Find where the given text appears and provide that cell's center as [x, y] coordinate. 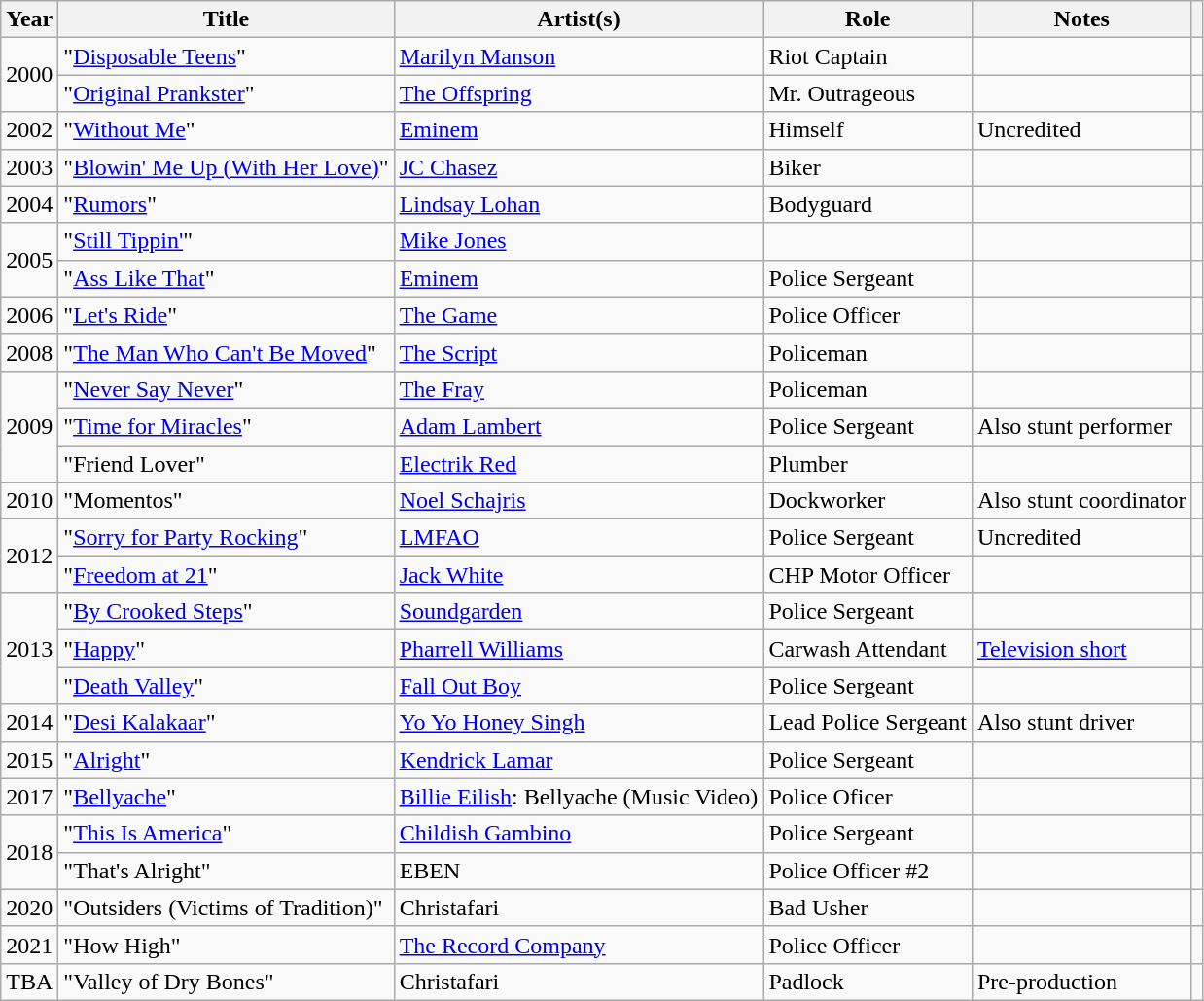
Year [29, 19]
The Fray [579, 389]
"Sorry for Party Rocking" [226, 538]
"Freedom at 21" [226, 575]
Kendrick Lamar [579, 760]
2021 [29, 945]
Bad Usher [868, 908]
2010 [29, 501]
Marilyn Manson [579, 56]
Mike Jones [579, 241]
"Let's Ride" [226, 315]
Electrik Red [579, 464]
2002 [29, 130]
Television short [1081, 649]
The Script [579, 352]
Dockworker [868, 501]
Childish Gambino [579, 834]
Soundgarden [579, 612]
Police Oficer [868, 797]
2015 [29, 760]
The Game [579, 315]
"Never Say Never" [226, 389]
"Outsiders (Victims of Tradition)" [226, 908]
Pre-production [1081, 982]
Police Officer #2 [868, 871]
JC Chasez [579, 167]
Role [868, 19]
Carwash Attendant [868, 649]
Padlock [868, 982]
2006 [29, 315]
Yo Yo Honey Singh [579, 723]
"Blowin' Me Up (With Her Love)" [226, 167]
CHP Motor Officer [868, 575]
"Time for Miracles" [226, 426]
Adam Lambert [579, 426]
2012 [29, 556]
TBA [29, 982]
"Bellyache" [226, 797]
Also stunt coordinator [1081, 501]
2005 [29, 260]
Bodyguard [868, 204]
2020 [29, 908]
"Momentos" [226, 501]
Riot Captain [868, 56]
LMFAO [579, 538]
EBEN [579, 871]
2008 [29, 352]
"Death Valley" [226, 686]
"Friend Lover" [226, 464]
Plumber [868, 464]
Lead Police Sergeant [868, 723]
"This Is America" [226, 834]
"Happy" [226, 649]
Also stunt driver [1081, 723]
"Rumors" [226, 204]
Himself [868, 130]
Title [226, 19]
Noel Schajris [579, 501]
2017 [29, 797]
Artist(s) [579, 19]
The Offspring [579, 93]
"Desi Kalakaar" [226, 723]
"Ass Like That" [226, 278]
2018 [29, 852]
"Alright" [226, 760]
Fall Out Boy [579, 686]
Also stunt performer [1081, 426]
"Without Me" [226, 130]
"The Man Who Can't Be Moved" [226, 352]
2004 [29, 204]
2013 [29, 649]
Lindsay Lohan [579, 204]
"By Crooked Steps" [226, 612]
"Still Tippin'" [226, 241]
Jack White [579, 575]
"That's Alright" [226, 871]
2014 [29, 723]
Biker [868, 167]
Billie Eilish: Bellyache (Music Video) [579, 797]
2009 [29, 426]
Notes [1081, 19]
2003 [29, 167]
"Original Prankster" [226, 93]
Mr. Outrageous [868, 93]
Pharrell Williams [579, 649]
"Disposable Teens" [226, 56]
"Valley of Dry Bones" [226, 982]
"How High" [226, 945]
2000 [29, 75]
The Record Company [579, 945]
